From the cell containing the given text, extract its center point as (X, Y) coordinate. 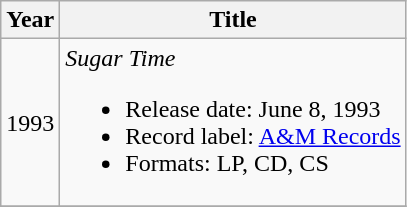
Year (30, 20)
Sugar TimeRelease date: June 8, 1993Record label: A&M RecordsFormats: LP, CD, CS (233, 122)
1993 (30, 122)
Title (233, 20)
